Capture the cell that displays the provided text and extract its (x, y) central coordinate. 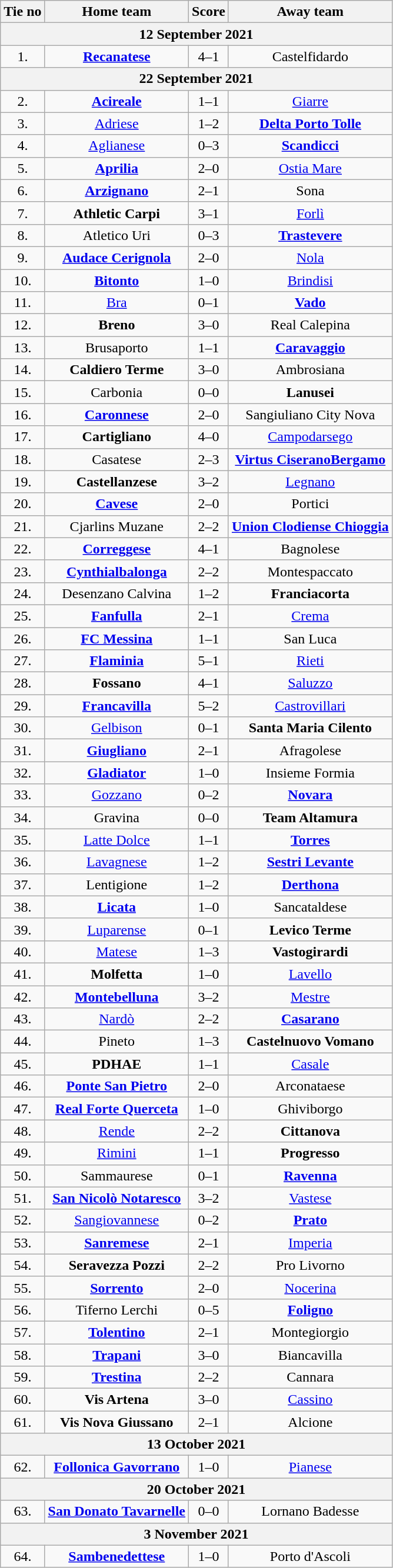
Sestri Levante (310, 862)
Cartigliano (116, 437)
12 September 2021 (196, 34)
Nola (310, 258)
36. (22, 862)
58. (22, 1355)
19. (22, 482)
43. (22, 1019)
Foligno (310, 1310)
46. (22, 1086)
26. (22, 638)
Alcione (310, 1422)
Castelfidardo (310, 56)
Cynthialbalonga (116, 571)
Caronnese (116, 415)
Home team (116, 12)
22 September 2021 (196, 79)
Cannara (310, 1377)
9. (22, 258)
38. (22, 907)
30. (22, 728)
Prato (310, 1220)
Breno (116, 325)
San Donato Tavarnelle (116, 1512)
35. (22, 840)
Lornano Badesse (310, 1512)
Bra (116, 303)
Cavese (116, 504)
20. (22, 504)
Nardò (116, 1019)
Francavilla (116, 706)
Brusaporto (116, 348)
32. (22, 773)
22. (22, 549)
Cittanova (310, 1131)
34. (22, 818)
61. (22, 1422)
Rende (116, 1131)
Giugliano (116, 750)
Athletic Carpi (116, 213)
55. (22, 1287)
Sona (310, 191)
Casale (310, 1064)
2. (22, 101)
Virtus CiseranoBergamo (310, 459)
Fossano (116, 683)
Sammaurese (116, 1176)
17. (22, 437)
Pineto (116, 1042)
Ambrosiana (310, 370)
52. (22, 1220)
53. (22, 1243)
Acireale (116, 101)
Portici (310, 504)
Insieme Formia (310, 773)
10. (22, 281)
Ghiviborgo (310, 1109)
14. (22, 370)
39. (22, 929)
13 October 2021 (196, 1444)
Seravezza Pozzi (116, 1265)
Santa Maria Cilento (310, 728)
Imperia (310, 1243)
28. (22, 683)
Lavagnese (116, 862)
Cassino (310, 1400)
23. (22, 571)
Lanusei (310, 392)
Vis Nova Giussano (116, 1422)
Sangiuliano City Nova (310, 415)
7. (22, 213)
Gravina (116, 818)
31. (22, 750)
63. (22, 1512)
Matese (116, 952)
16. (22, 415)
Follonica Gavorrano (116, 1467)
2–3 (209, 459)
59. (22, 1377)
Rimini (116, 1153)
15. (22, 392)
Gozzano (116, 795)
50. (22, 1176)
Luparense (116, 929)
Forlì (310, 213)
Trastevere (310, 235)
Real Calepina (310, 325)
Montegiorgio (310, 1332)
Ostia Mare (310, 168)
Biancavilla (310, 1355)
5–1 (209, 661)
47. (22, 1109)
40. (22, 952)
Ravenna (310, 1176)
Lentigione (116, 885)
Aglianese (116, 146)
44. (22, 1042)
Nocerina (310, 1287)
Atletico Uri (116, 235)
Carbonia (116, 392)
Fanfulla (116, 616)
Lavello (310, 974)
Licata (116, 907)
Vis Artena (116, 1400)
Progresso (310, 1153)
5. (22, 168)
Trapani (116, 1355)
Gladiator (116, 773)
Derthona (310, 885)
Vastese (310, 1198)
Adriese (116, 124)
Franciacorta (310, 593)
8. (22, 235)
Caravaggio (310, 348)
41. (22, 974)
Levico Terme (310, 929)
Real Forte Querceta (116, 1109)
Latte Dolce (116, 840)
64. (22, 1556)
Desenzano Calvina (116, 593)
Correggese (116, 549)
Arconataese (310, 1086)
Sorrento (116, 1287)
Saluzzo (310, 683)
48. (22, 1131)
Montespaccato (310, 571)
Cjarlins Muzane (116, 526)
3–1 (209, 213)
24. (22, 593)
Tie no (22, 12)
Porto d'Ascoli (310, 1556)
Campodarsego (310, 437)
Flaminia (116, 661)
Ponte San Pietro (116, 1086)
3. (22, 124)
Team Altamura (310, 818)
Casatese (116, 459)
Sanremese (116, 1243)
Vastogirardi (310, 952)
Tiferno Lerchi (116, 1310)
Afragolese (310, 750)
Castelnuovo Vomano (310, 1042)
45. (22, 1064)
Gelbison (116, 728)
San Nicolò Notaresco (116, 1198)
Pianese (310, 1467)
54. (22, 1265)
Legnano (310, 482)
Audace Cerignola (116, 258)
Rieti (310, 661)
Torres (310, 840)
FC Messina (116, 638)
Pro Livorno (310, 1265)
21. (22, 526)
0–5 (209, 1310)
33. (22, 795)
Vado (310, 303)
Montebelluna (116, 997)
Aprilia (116, 168)
Score (209, 12)
37. (22, 885)
Bagnolese (310, 549)
57. (22, 1332)
3 November 2021 (196, 1534)
Crema (310, 616)
Giarre (310, 101)
25. (22, 616)
5–2 (209, 706)
PDHAE (116, 1064)
Sangiovannese (116, 1220)
20 October 2021 (196, 1489)
Brindisi (310, 281)
Bitonto (116, 281)
San Luca (310, 638)
Mestre (310, 997)
Castellanzese (116, 482)
1. (22, 56)
18. (22, 459)
42. (22, 997)
29. (22, 706)
Union Clodiense Chioggia (310, 526)
Sancataldese (310, 907)
Castrovillari (310, 706)
13. (22, 348)
Away team (310, 12)
Caldiero Terme (116, 370)
Delta Porto Tolle (310, 124)
11. (22, 303)
Scandicci (310, 146)
4–0 (209, 437)
Molfetta (116, 974)
62. (22, 1467)
56. (22, 1310)
Arzignano (116, 191)
Trestina (116, 1377)
6. (22, 191)
Sambenedettese (116, 1556)
Casarano (310, 1019)
49. (22, 1153)
12. (22, 325)
Tolentino (116, 1332)
Recanatese (116, 56)
60. (22, 1400)
51. (22, 1198)
Novara (310, 795)
27. (22, 661)
4. (22, 146)
